Pinpoint the cell where the given text exists, returning its (x, y) midpoint coordinate. 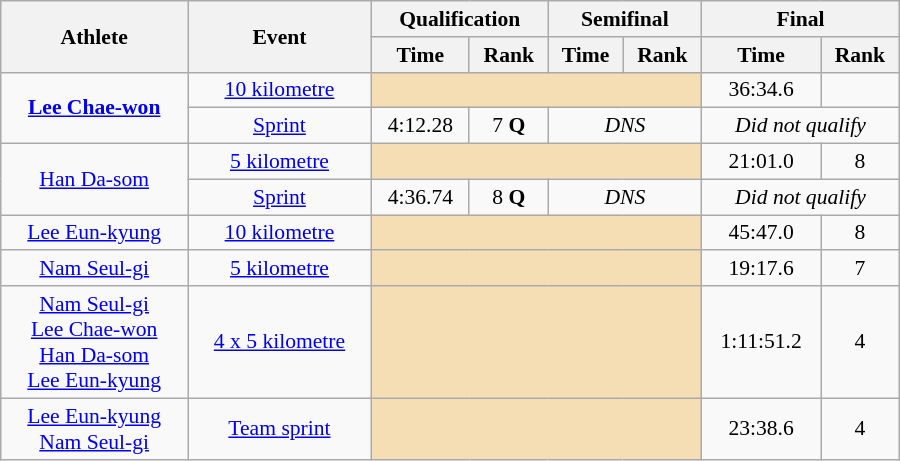
45:47.0 (762, 233)
8 Q (508, 197)
Team sprint (280, 428)
4 x 5 kilometre (280, 342)
Han Da-som (94, 180)
Final (801, 19)
Lee Eun-kyung Nam Seul-gi (94, 428)
7 Q (508, 126)
19:17.6 (762, 269)
21:01.0 (762, 162)
Semifinal (625, 19)
4:36.74 (420, 197)
1:11:51.2 (762, 342)
Nam Seul-gi (94, 269)
Nam Seul-gi Lee Chae-won Han Da-som Lee Eun-kyung (94, 342)
Lee Eun-kyung (94, 233)
Event (280, 36)
7 (860, 269)
36:34.6 (762, 90)
Athlete (94, 36)
Qualification (460, 19)
4:12.28 (420, 126)
Lee Chae-won (94, 108)
23:38.6 (762, 428)
